Find where the given text appears and provide that cell's center as (X, Y) coordinate. 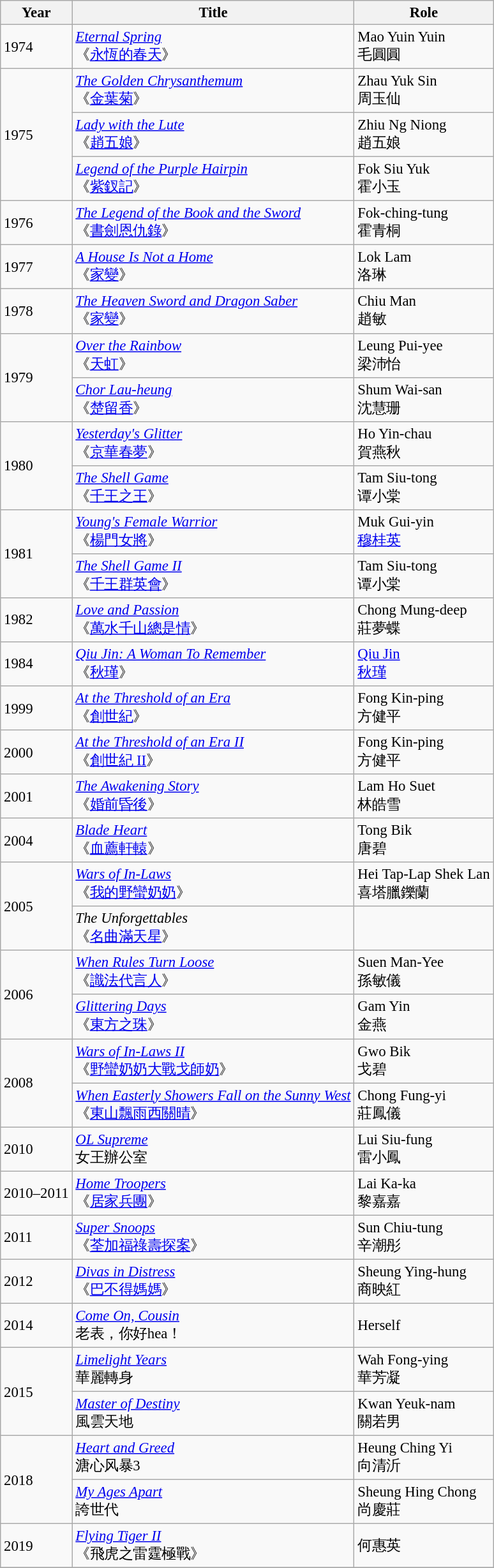
The Awakening Story《婚前昏後》 (213, 796)
My Ages Apart 誇世代 (213, 1502)
At the Threshold of an Era II 《創世紀 II》 (213, 752)
Tong Bik唐碧 (424, 840)
Leung Pui-yee梁沛怡 (424, 355)
Divas in Distress《巴不得媽媽》 (213, 1281)
Fok Siu Yuk霍小玉 (424, 179)
1982 (36, 620)
何惠英 (424, 1546)
Lok Lam洛琳 (424, 267)
Chiu Man趙敏 (424, 311)
Lady with the Lute《趙五娘》 (213, 135)
2014 (36, 1325)
1977 (36, 267)
Sheung Ying-hung商映紅 (424, 1281)
Wars of In-Laws II《野蠻奶奶大戰戈師奶》 (213, 1061)
Home Troopers《居家兵團》 (213, 1193)
2018 (36, 1480)
Shum Wai-san沈慧珊 (424, 399)
Zhau Yuk Sin周玉仙 (424, 91)
Come On, Cousin 老表，你好hea！ (213, 1325)
Hei Tap-Lap Shek Lan喜塔臘鑠蘭 (424, 885)
Master of Destiny 風雲天地 (213, 1413)
2010 (36, 1149)
Qiu Jin: A Woman To Remember《秋瑾》 (213, 664)
2000 (36, 752)
1976 (36, 223)
Chor Lau-heung《楚留香》 (213, 399)
Zhiu Ng Niong趙五娘 (424, 135)
Flying Tiger II 《飛虎之雷霆極戰》 (213, 1546)
Role (424, 13)
Yesterday's Glitter《京華春夢》 (213, 443)
Blade Heart《血薦軒轅》 (213, 840)
Eternal Spring《永恆的春天》 (213, 47)
Gam Yin金燕 (424, 1017)
Mao Yuin Yuin毛圓圓 (424, 47)
Chong Mung-deep莊夢蝶 (424, 620)
Lai Ka-ka黎嘉嘉 (424, 1193)
2019 (36, 1546)
1978 (36, 311)
Suen Man-Yee孫敏儀 (424, 973)
When Rules Turn Loose《識法代言人》 (213, 973)
When Easterly Showers Fall on the Sunny West 《東山飄雨西關晴》 (213, 1105)
1984 (36, 664)
1980 (36, 465)
2004 (36, 840)
2010–2011 (36, 1193)
Glittering Days《東方之珠》 (213, 1017)
Year (36, 13)
2006 (36, 995)
Legend of the Purple Hairpin《紫釵記》 (213, 179)
Herself (424, 1325)
The Heaven Sword and Dragon Saber《家變》 (213, 311)
Heart and Greed 溏心风暴3 (213, 1458)
Kwan Yeuk-nam關若男 (424, 1413)
Fok-ching-tung霍青桐 (424, 223)
Lam Ho Suet林皓雪 (424, 796)
The Unforgettables 《名曲滿天星》 (213, 928)
The Golden Chrysanthemum《金葉菊》 (213, 91)
Young's Female Warrior《楊門女將》 (213, 532)
OL Supreme 女王辦公室 (213, 1149)
Muk Gui-yin穆桂英 (424, 532)
2005 (36, 906)
2008 (36, 1083)
Limelight Years 華麗轉身 (213, 1370)
Heung Ching Yi 向清沂 (424, 1458)
Title (213, 13)
Over the Rainbow《天虹》 (213, 355)
1999 (36, 708)
2012 (36, 1281)
2011 (36, 1237)
Love and Passion《萬水千山總是情》 (213, 620)
Gwo Bik戈碧 (424, 1061)
At the Threshold of an Era 《創世紀》 (213, 708)
Super Snoops《荃加福祿壽探案》 (213, 1237)
2015 (36, 1391)
1979 (36, 377)
Lui Siu-fung雷小鳳 (424, 1149)
2001 (36, 796)
1974 (36, 47)
The Legend of the Book and the Sword《書劍恩仇錄》 (213, 223)
The Shell Game II《千王群英會》 (213, 576)
Qiu Jin秋瑾 (424, 664)
A House Is Not a Home《家變》 (213, 267)
The Shell Game《千王之王》 (213, 488)
Wars of In-Laws《我的野蠻奶奶》 (213, 885)
Sun Chiu-tung辛潮彤 (424, 1237)
Chong Fung-yi莊鳳儀 (424, 1105)
Wah Fong-ying 華芳凝 (424, 1370)
1975 (36, 135)
Ho Yin-chau賀燕秋 (424, 443)
1981 (36, 554)
Sheung Hing Chong 尚慶莊 (424, 1502)
